Identify which cell holds the provided text, then report its [x, y] central coordinate. 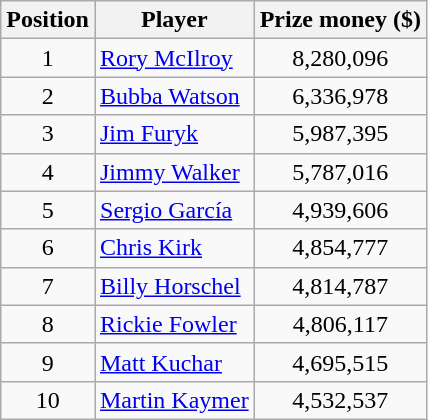
6,336,978 [340, 96]
Matt Kuchar [174, 362]
2 [48, 96]
Sergio García [174, 210]
Martin Kaymer [174, 400]
4,854,777 [340, 248]
Bubba Watson [174, 96]
Billy Horschel [174, 286]
Jim Furyk [174, 134]
4 [48, 172]
4,939,606 [340, 210]
8,280,096 [340, 58]
1 [48, 58]
Chris Kirk [174, 248]
Rory McIlroy [174, 58]
Rickie Fowler [174, 324]
4,806,117 [340, 324]
5,787,016 [340, 172]
10 [48, 400]
Prize money ($) [340, 20]
7 [48, 286]
9 [48, 362]
8 [48, 324]
4,695,515 [340, 362]
Position [48, 20]
6 [48, 248]
3 [48, 134]
4,814,787 [340, 286]
5,987,395 [340, 134]
4,532,537 [340, 400]
Player [174, 20]
5 [48, 210]
Jimmy Walker [174, 172]
